Provide the (x, y) coordinate of the cell's center where the given text is located.  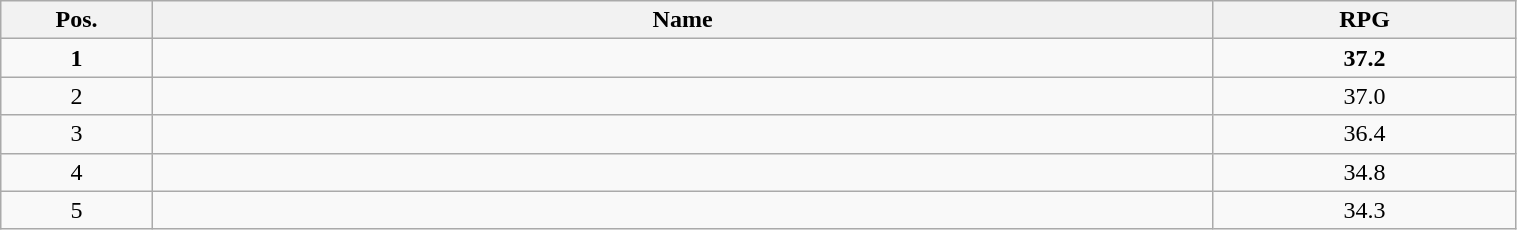
RPG (1364, 20)
Pos. (77, 20)
5 (77, 210)
37.0 (1364, 96)
4 (77, 172)
36.4 (1364, 134)
34.8 (1364, 172)
2 (77, 96)
Name (682, 20)
3 (77, 134)
1 (77, 58)
37.2 (1364, 58)
34.3 (1364, 210)
